For the text-containing cell, return its midpoint in [x, y] coordinate format. 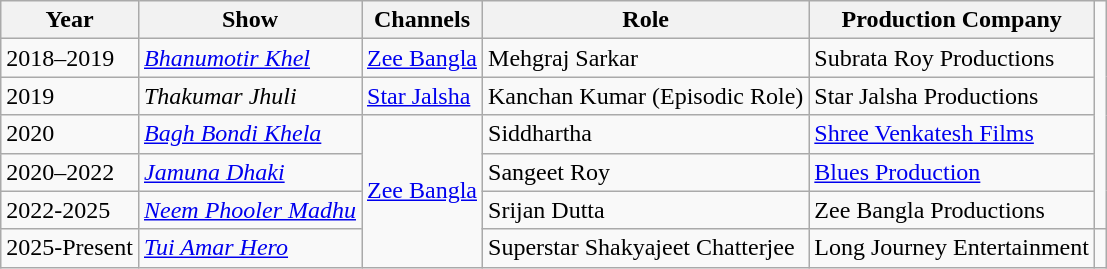
Jamuna Dhaki [250, 172]
Long Journey Entertainment [952, 248]
Production Company [952, 20]
Tui Amar Hero [250, 248]
Shree Venkatesh Films [952, 134]
2025-Present [70, 248]
Kanchan Kumar (Episodic Role) [646, 96]
Show [250, 20]
Zee Bangla Productions [952, 210]
2020–2022 [70, 172]
2022-2025 [70, 210]
2019 [70, 96]
Neem Phooler Madhu [250, 210]
Mehgraj Sarkar [646, 58]
Role [646, 20]
Bhanumotir Khel [250, 58]
Year [70, 20]
Superstar Shakyajeet Chatterjee [646, 248]
Channels [422, 20]
Subrata Roy Productions [952, 58]
Srijan Dutta [646, 210]
Star Jalsha [422, 96]
Bagh Bondi Khela [250, 134]
Sangeet Roy [646, 172]
Star Jalsha Productions [952, 96]
Thakumar Jhuli [250, 96]
2020 [70, 134]
Blues Production [952, 172]
2018–2019 [70, 58]
Siddhartha [646, 134]
